Determine the [X, Y] coordinate at the center of the cell enclosing the given text.  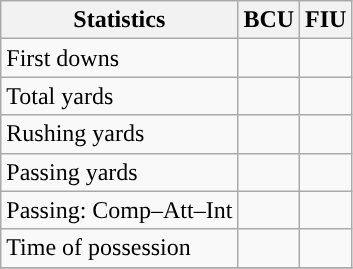
Statistics [120, 20]
Total yards [120, 96]
FIU [326, 20]
Time of possession [120, 248]
BCU [269, 20]
First downs [120, 58]
Rushing yards [120, 134]
Passing: Comp–Att–Int [120, 210]
Passing yards [120, 172]
